Return [X, Y] of the center of cell containing provided text 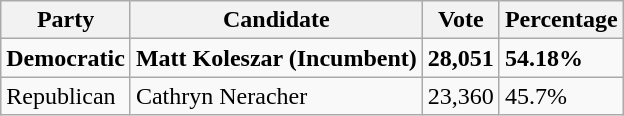
28,051 [460, 58]
54.18% [561, 58]
Candidate [276, 20]
23,360 [460, 96]
Republican [66, 96]
Vote [460, 20]
Cathryn Neracher [276, 96]
Matt Koleszar (Incumbent) [276, 58]
Percentage [561, 20]
Democratic [66, 58]
45.7% [561, 96]
Party [66, 20]
